Return (X, Y) of the center of cell containing provided text 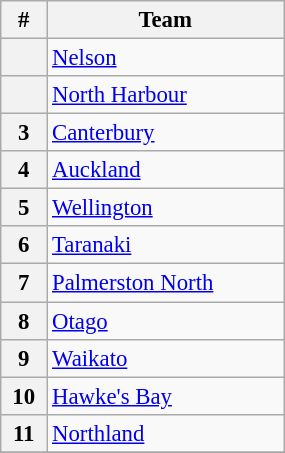
North Harbour (166, 95)
7 (24, 283)
10 (24, 396)
Nelson (166, 58)
9 (24, 358)
Taranaki (166, 245)
Team (166, 20)
Canterbury (166, 133)
5 (24, 208)
Northland (166, 433)
4 (24, 170)
8 (24, 321)
Wellington (166, 208)
Waikato (166, 358)
Hawke's Bay (166, 396)
6 (24, 245)
Auckland (166, 170)
# (24, 20)
3 (24, 133)
Otago (166, 321)
11 (24, 433)
Palmerston North (166, 283)
